Provide the (x, y) coordinate of the cell's center where the given text is located.  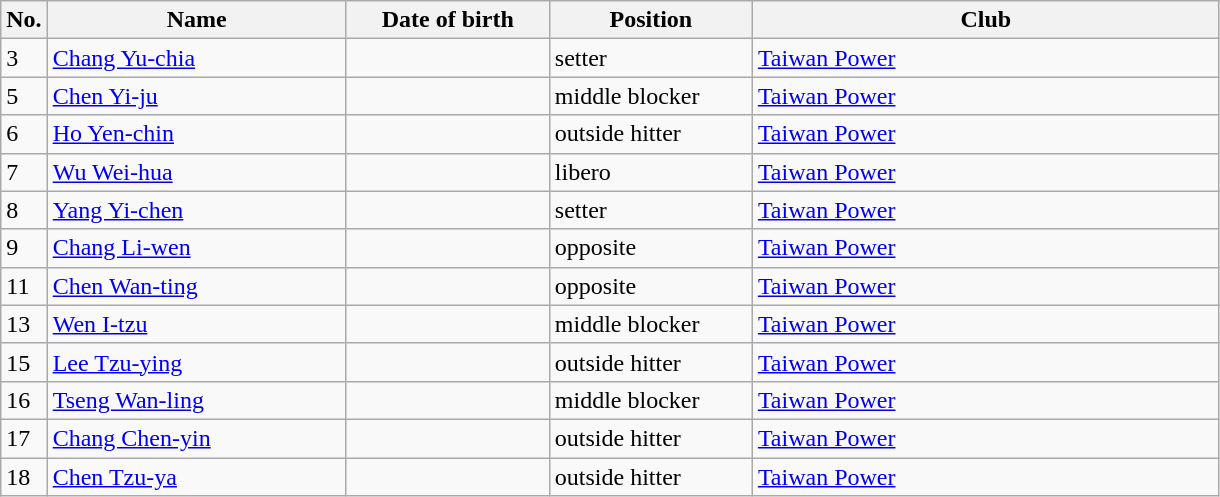
Date of birth (448, 20)
17 (24, 438)
Chang Yu-chia (196, 58)
Tseng Wan-ling (196, 400)
No. (24, 20)
15 (24, 362)
3 (24, 58)
Name (196, 20)
16 (24, 400)
6 (24, 134)
Lee Tzu-ying (196, 362)
Wu Wei-hua (196, 172)
9 (24, 248)
Chen Wan-ting (196, 286)
Chang Chen-yin (196, 438)
11 (24, 286)
13 (24, 324)
Chen Tzu-ya (196, 477)
Club (986, 20)
Yang Yi-chen (196, 210)
Position (650, 20)
7 (24, 172)
Chen Yi-ju (196, 96)
libero (650, 172)
8 (24, 210)
Chang Li-wen (196, 248)
5 (24, 96)
18 (24, 477)
Ho Yen-chin (196, 134)
Wen I-tzu (196, 324)
